Search for the cell housing the specified text and yield its [X, Y] center coordinate. 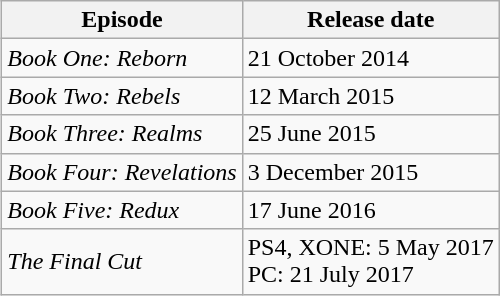
Episode [122, 20]
Book One: Reborn [122, 58]
Release date [370, 20]
The Final Cut [122, 262]
12 March 2015 [370, 96]
17 June 2016 [370, 210]
Book Four: Revelations [122, 172]
3 December 2015 [370, 172]
Book Three: Realms [122, 134]
Book Two: Rebels [122, 96]
PS4, XONE: 5 May 2017PC: 21 July 2017 [370, 262]
21 October 2014 [370, 58]
25 June 2015 [370, 134]
Book Five: Redux [122, 210]
